For the text-containing cell, return its midpoint in [x, y] coordinate format. 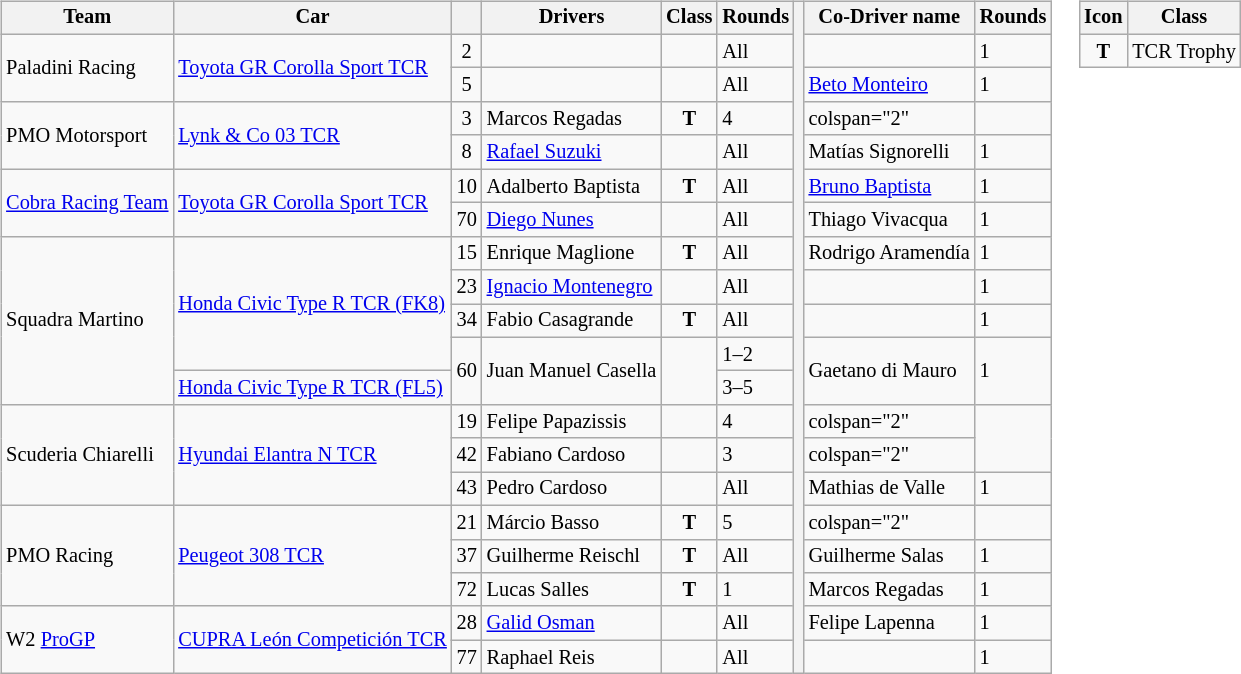
Raphael Reis [572, 657]
W2 ProGP [87, 640]
Juan Manuel Casella [572, 370]
Beto Monteiro [890, 85]
Paladini Racing [87, 68]
Felipe Papazissis [572, 422]
1–2 [756, 354]
42 [467, 455]
Adalberto Baptista [572, 186]
Márcio Basso [572, 522]
Drivers [572, 18]
Enrique Maglione [572, 253]
Bruno Baptista [890, 186]
Lucas Salles [572, 590]
Matías Signorelli [890, 152]
Squadra Martino [87, 320]
Team [87, 18]
19 [467, 422]
Co-Driver name [890, 18]
Peugeot 308 TCR [312, 556]
2 [467, 51]
Felipe Lapenna [890, 623]
PMO Racing [87, 556]
Scuderia Chiarelli [87, 456]
Fabiano Cardoso [572, 455]
Galid Osman [572, 623]
10 [467, 186]
Honda Civic Type R TCR (FL5) [312, 388]
Hyundai Elantra N TCR [312, 456]
CUPRA León Competición TCR [312, 640]
28 [467, 623]
Rodrigo Aramendía [890, 253]
Honda Civic Type R TCR (FK8) [312, 304]
Cobra Racing Team [87, 202]
Fabio Casagrande [572, 321]
23 [467, 287]
72 [467, 590]
Pedro Cardoso [572, 489]
8 [467, 152]
60 [467, 370]
Mathias de Valle [890, 489]
TCR Trophy [1184, 51]
21 [467, 522]
Gaetano di Mauro [890, 370]
Lynk & Co 03 TCR [312, 136]
Guilherme Reischl [572, 556]
15 [467, 253]
3–5 [756, 388]
77 [467, 657]
Car [312, 18]
Guilherme Salas [890, 556]
Rafael Suzuki [572, 152]
37 [467, 556]
34 [467, 321]
70 [467, 220]
Icon [1103, 18]
Diego Nunes [572, 220]
PMO Motorsport [87, 136]
Thiago Vivacqua [890, 220]
Ignacio Montenegro [572, 287]
43 [467, 489]
